Locate the cell with the specified text and output its (x, y) center coordinate. 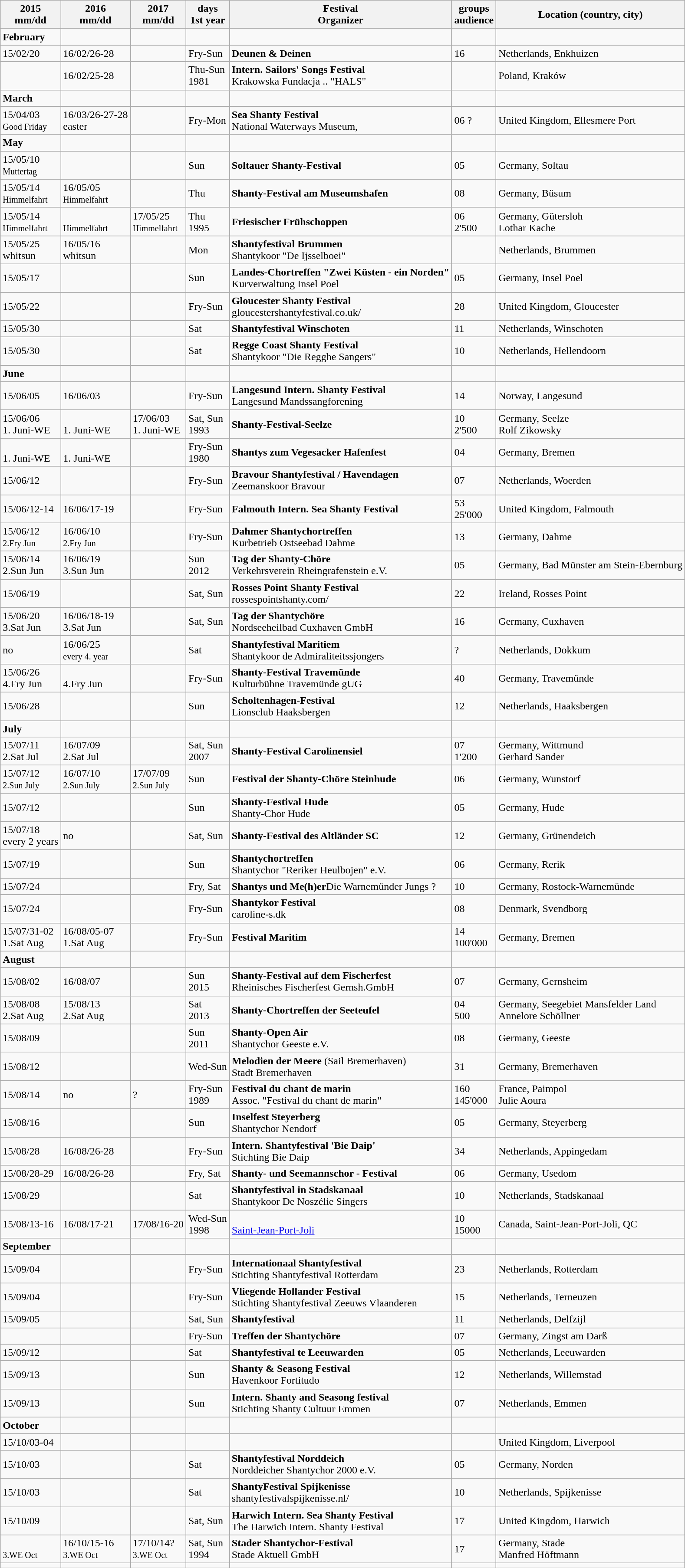
March (30, 98)
Treffen der Shantychöre (340, 1336)
16/06/18-193.Sat Jun (96, 621)
Germany, Cuxhaven (590, 621)
Canada, Saint-Jean-Port-Joli, QC (590, 1224)
15/06/061. Juni-WE (30, 424)
Stader Shantychor-FestivalStade Aktuell GmbH (340, 1549)
16/07/092.Sat Jul (96, 751)
15/07/12 (30, 808)
Shantykor Festivalcaroline-s.dk (340, 909)
Tag der ShantychöreNordseeheilbad Cuxhaven GmbH (340, 621)
July (30, 728)
Shantyfestival NorddeichNorddeicher Shantychor 2000 e.V. (340, 1464)
FestivalOrganizer (340, 15)
Germany, Insel Poel (590, 278)
17/07/092.Sun July (158, 779)
16/03/26-27-28easter (96, 121)
Netherlands, Delfzijl (590, 1319)
16/05/16whitsun (96, 250)
15/08/16 (30, 1123)
ShantyFestival Spijkenisseshantyfestivalspijkenisse.nl/ (340, 1493)
15/06/203.Sat Jun (30, 621)
15/08/28-29 (30, 1174)
February (30, 37)
Shanty-Open AirShantychor Geeste e.V. (340, 1038)
United Kingdom, Ellesmere Port (590, 121)
16/06/102.Fry Jun (96, 537)
16/06/25every 4. year (96, 650)
Festival der Shanty-Chöre Steinhude (340, 779)
16/06/193.Sun Jun (96, 565)
Netherlands, Hellendoorn (590, 351)
Poland, Kraków (590, 75)
United Kingdom, Harwich (590, 1520)
15/10/09 (30, 1520)
Netherlands, Spijkenisse (590, 1493)
16/06/17-19 (96, 508)
15/05/10Muttertag (30, 165)
France, PaimpolJulie Aoura (590, 1094)
Germany, Bad Münster am Stein-Ebernburg (590, 565)
Scholtenhagen-FestivalLionsclub Haaksbergen (340, 706)
Germany, Rerik (590, 864)
Norway, Langesund (590, 396)
Himmelfahrt (96, 221)
Location (country, city) (590, 15)
15/09/12 (30, 1352)
15/07/122.Sun July (30, 779)
34 (474, 1151)
Germany, StadeManfred Höftmann (590, 1549)
groupsaudience (474, 15)
Germany, Gernsheim (590, 981)
Shanty-Chortreffen der Seeteufel (340, 1010)
Netherlands, Haaksbergen (590, 706)
06 ? (474, 121)
15/07/19 (30, 864)
May (30, 143)
Saint-Jean-Port-Joli (340, 1224)
1015000 (474, 1224)
Netherlands, Emmen (590, 1403)
04500 (474, 1010)
Intern. Shanty and Seasong festivalStichting Shanty Cultuur Emmen (340, 1403)
15/06/05 (30, 396)
Harwich Intern. Sea Shanty FestivalThe Harwich Intern. Shanty Festival (340, 1520)
Friesischer Frühschoppen (340, 221)
Thu (208, 194)
Netherlands, Rotterdam (590, 1269)
Langesund Intern. Shanty FestivalLangesund Mandssangforening (340, 396)
Netherlands, Enkhuizen (590, 53)
15/08/28 (30, 1151)
Netherlands, Woerden (590, 481)
Thu1995 (208, 221)
Soltauer Shanty-Festival (340, 165)
17/05/25Himmelfahrt (158, 221)
Shantys und Me(h)erDie Warnemünder Jungs ? (340, 886)
Germany, Soltau (590, 165)
15/07/31-021.Sat Aug (30, 937)
15/06/142.Sun Jun (30, 565)
16/05/05Himmelfahrt (96, 194)
Regge Coast Shanty FestivalShantykoor "Die Regghe Sangers" (340, 351)
Sun2011 (208, 1038)
Shanty-Festival am Museumshafen (340, 194)
17/06/031. Juni-WE (158, 424)
days1st year (208, 15)
Ireland, Rosses Point (590, 594)
2015mm/dd (30, 15)
Germany, Hude (590, 808)
Shantyfestival Winschoten (340, 329)
Germany, SeelzeRolf Zikowsky (590, 424)
14 (474, 396)
Netherlands, Winschoten (590, 329)
Intern. Sailors' Songs FestivalKrakowska Fundacja .. "HALS" (340, 75)
Shantyfestival (340, 1319)
16/08/07 (96, 981)
Germany, Travemünde (590, 678)
Sat, Sun1994 (208, 1549)
United Kingdom, Liverpool (590, 1442)
Sat, Sun1993 (208, 424)
22 (474, 594)
Shantyfestival in StadskanaalShantykoor De Noszélie Singers (340, 1196)
Dahmer ShantychortreffenKurbetrieb Ostseebad Dahme (340, 537)
Germany, Büsum (590, 194)
Germany, Geeste (590, 1038)
Germany, Usedom (590, 1174)
160145'000 (474, 1094)
Festival du chant de marinAssoc. "Festival du chant de marin" (340, 1094)
Mon (208, 250)
2017mm/dd (158, 15)
Germany, Bremerhaven (590, 1066)
4.Fry Jun (96, 678)
16/02/26-28 (96, 53)
Fry-Sun1989 (208, 1094)
15/08/02 (30, 981)
3.WE Oct (30, 1549)
Deunen & Deinen (340, 53)
16/08/05-071.Sat Aug (96, 937)
04 (474, 452)
2016mm/dd (96, 15)
Shanty-Festival auf dem FischerfestRheinisches Fischerfest Gernsh.GmbH (340, 981)
Sun2015 (208, 981)
October (30, 1425)
Germany, Zingst am Darß (590, 1336)
062'500 (474, 221)
071'200 (474, 751)
17/08/16-20 (158, 1224)
Germany, Steyerberg (590, 1123)
16/02/25-28 (96, 75)
Sea Shanty FestivalNational Waterways Museum, (340, 121)
15/06/19 (30, 594)
14100'000 (474, 937)
Landes-Chortreffen "Zwei Küsten - ein Norden"Kurverwaltung Insel Poel (340, 278)
28 (474, 306)
August (30, 959)
Netherlands, Stadskanaal (590, 1196)
Sat, Sun2007 (208, 751)
15/09/05 (30, 1319)
September (30, 1247)
13 (474, 537)
Shanty-Festival TravemündeKulturbühne Travemünde gUG (340, 678)
Thu-Sun1981 (208, 75)
Denmark, Svendborg (590, 909)
United Kingdom, Falmouth (590, 508)
16/10/15-163.WE Oct (96, 1549)
Germany, Rostock-Warnemünde (590, 886)
Fry-Sun1980 (208, 452)
15/05/22 (30, 306)
16/06/03 (96, 396)
Festival Maritim (340, 937)
Fry-Mon (208, 121)
Shanty & Seasong FestivalHavenkoor Fortitudo (340, 1374)
15/08/14 (30, 1094)
Inselfest SteyerbergShantychor Nendorf (340, 1123)
Shanty- und Seemannschor - Festival (340, 1174)
Shanty-Festival Carolinensiel (340, 751)
15/08/09 (30, 1038)
Germany, Norden (590, 1464)
15/10/03-04 (30, 1442)
Gloucester Shanty Festivalgloucestershantyfestival.co.uk/ (340, 306)
Netherlands, Terneuzen (590, 1297)
Netherlands, Brummen (590, 250)
Shantyfestival te Leeuwarden (340, 1352)
15/08/13-16 (30, 1224)
15/07/112.Sat Jul (30, 751)
15/06/12-14 (30, 508)
Germany, GüterslohLothar Kache (590, 221)
Netherlands, Dokkum (590, 650)
102'500 (474, 424)
15/04/03Good Friday (30, 121)
Vliegende Hollander FestivalStichting Shantyfestival Zeeuws Vlaanderen (340, 1297)
Intern. Shantyfestival 'Bie Daip' Stichting Bie Daip (340, 1151)
23 (474, 1269)
15/05/17 (30, 278)
Shantyfestival BrummenShantykoor "De Ijsselboei" (340, 250)
Wed-Sun (208, 1066)
Netherlands, Leeuwarden (590, 1352)
Sat2013 (208, 1010)
United Kingdom, Gloucester (590, 306)
15/08/132.Sat Aug (96, 1010)
ShantychortreffenShantychor "Reriker Heulbojen" e.V. (340, 864)
15/08/29 (30, 1196)
Falmouth Intern. Sea Shanty Festival (340, 508)
Shantyfestival MaritiemShantykoor de Admiraliteitssjongers (340, 650)
16/08/17-21 (96, 1224)
Melodien der Meere (Sail Bremerhaven)Stadt Bremerhaven (340, 1066)
15/06/264.Fry Jun (30, 678)
Netherlands, Appingedam (590, 1151)
Internationaal ShantyfestivalStichting Shantyfestival Rotterdam (340, 1269)
15/08/082.Sat Aug (30, 1010)
Sun2012 (208, 565)
31 (474, 1066)
40 (474, 678)
Rosses Point Shanty Festivalrossespointshanty.com/ (340, 594)
Shanty-Festival-Seelze (340, 424)
Bravour Shantyfestival / HavendagenZeemanskoor Bravour (340, 481)
15 (474, 1297)
Shantys zum Vegesacker Hafenfest (340, 452)
15/06/28 (30, 706)
Tag der Shanty-ChöreVerkehrsverein Rheingrafenstein e.V. (340, 565)
Netherlands, Willemstad (590, 1374)
Germany, WittmundGerhard Sander (590, 751)
15/05/25whitsun (30, 250)
17/10/14?3.WE Oct (158, 1549)
15/06/12 (30, 481)
June (30, 374)
15/07/18every 2 years (30, 836)
15/02/20 (30, 53)
15/06/122.Fry Jun (30, 537)
5325'000 (474, 508)
Wed-Sun1998 (208, 1224)
Shanty-Festival des Altländer SC (340, 836)
Germany, Seegebiet Mansfelder LandAnnelore Schöllner (590, 1010)
Germany, Dahme (590, 537)
Shanty-Festival HudeShanty-Chor Hude (340, 808)
16/07/102.Sun July (96, 779)
Germany, Grünendeich (590, 836)
Germany, Wunstorf (590, 779)
15/08/12 (30, 1066)
